Pinpoint the cell where the given text exists, returning its (X, Y) midpoint coordinate. 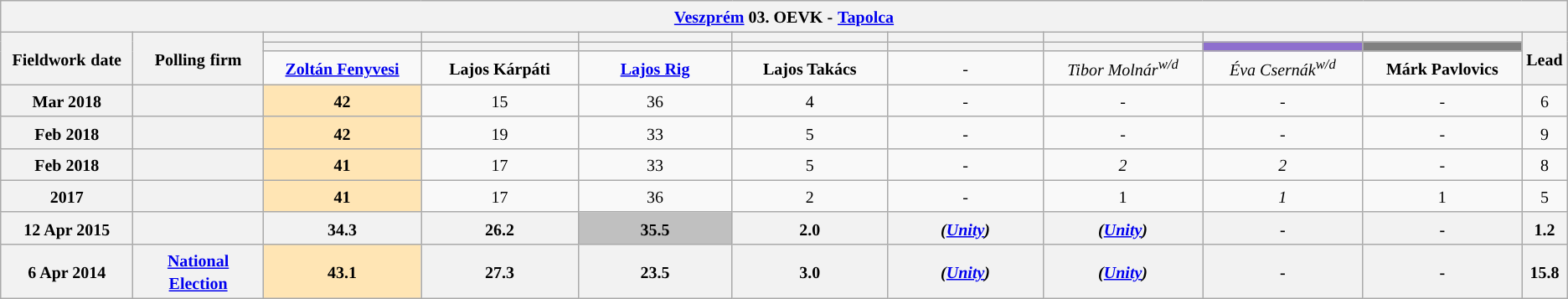
23.5 (655, 271)
34.3 (342, 228)
Lajos Kárpáti (499, 68)
Lajos Takács (810, 68)
1.2 (1545, 228)
Éva Csernákw/d (1283, 68)
National Election (198, 271)
15.8 (1545, 271)
2017 (67, 196)
35.5 (655, 228)
Lajos Rig (655, 68)
15 (499, 101)
3.0 (810, 271)
Veszprém 03. OEVK - Tapolca (784, 17)
12 Apr 2015 (67, 228)
6 (1545, 101)
Lead (1545, 59)
Tibor Molnárw/d (1122, 68)
4 (810, 101)
19 (499, 132)
26.2 (499, 228)
Márk Pavlovics (1442, 68)
Fieldwork date (67, 59)
9 (1545, 132)
Polling firm (198, 59)
43.1 (342, 271)
27.3 (499, 271)
2.0 (810, 228)
Zoltán Fenyvesi (342, 68)
Mar 2018 (67, 101)
6 Apr 2014 (67, 271)
8 (1545, 164)
